For the text-containing cell, return its midpoint in [x, y] coordinate format. 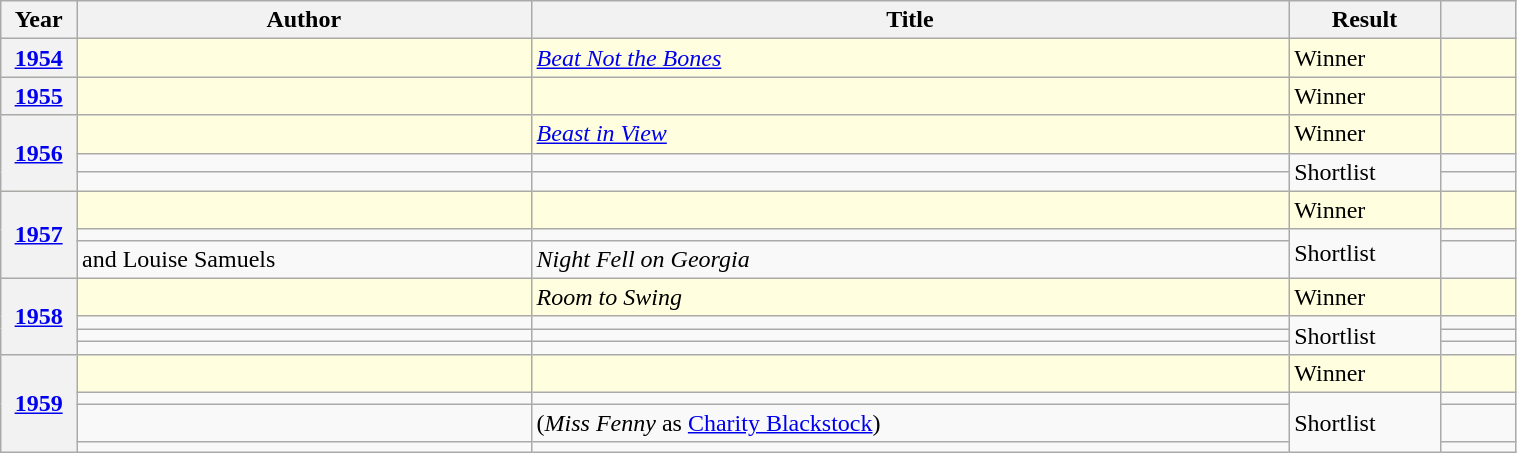
Title [910, 20]
Beast in View [910, 134]
1957 [39, 234]
1956 [39, 153]
1954 [39, 58]
Beat Not the Bones [910, 58]
and Louise Samuels [304, 259]
Year [39, 20]
1959 [39, 403]
Night Fell on Georgia [910, 259]
(Miss Fenny as Charity Blackstock) [910, 423]
Room to Swing [910, 297]
1955 [39, 96]
1958 [39, 316]
Result [1365, 20]
Author [304, 20]
